Locate the cell with the specified text and output its (x, y) center coordinate. 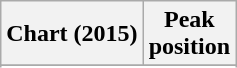
Peak position (189, 34)
Chart (2015) (72, 34)
